Locate the cell with the specified text and output its (X, Y) center coordinate. 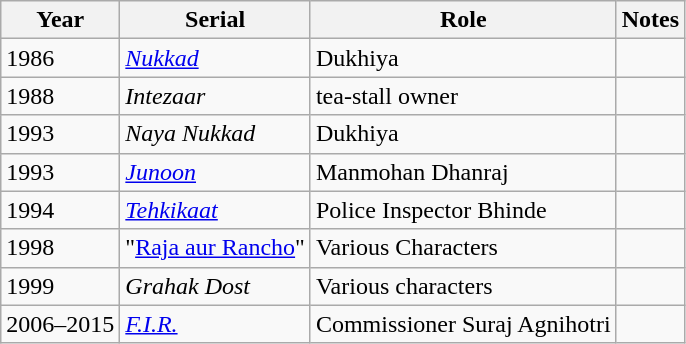
F.I.R. (216, 324)
1999 (60, 286)
Manmohan Dhanraj (463, 172)
Serial (216, 20)
Intezaar (216, 96)
Year (60, 20)
Notes (650, 20)
1988 (60, 96)
1998 (60, 248)
tea-stall owner (463, 96)
Nukkad (216, 58)
Various Characters (463, 248)
Junoon (216, 172)
2006–2015 (60, 324)
Grahak Dost (216, 286)
Various characters (463, 286)
Tehkikaat (216, 210)
Naya Nukkad (216, 134)
"Raja aur Rancho" (216, 248)
1994 (60, 210)
Commissioner Suraj Agnihotri (463, 324)
Role (463, 20)
1986 (60, 58)
Police Inspector Bhinde (463, 210)
